Provide the [X, Y] coordinate of the cell's center where the given text is located.  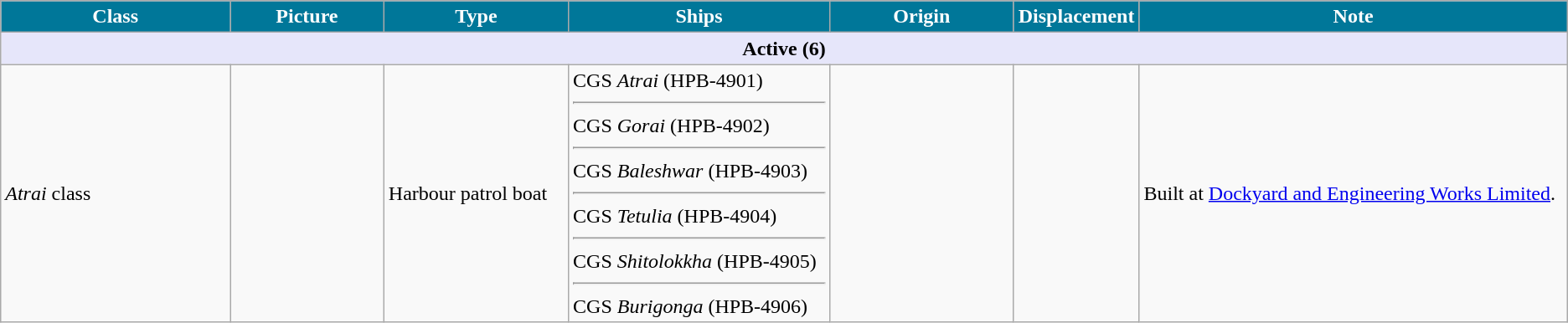
Origin [921, 17]
Class [116, 17]
Atrai class [116, 193]
CGS Atrai (HPB-4901)CGS Gorai (HPB-4902)CGS Baleshwar (HPB-4903)CGS Tetulia (HPB-4904)CGS Shitolokkha (HPB-4905)CGS Burigonga (HPB-4906) [699, 193]
Type [476, 17]
Picture [307, 17]
Built at Dockyard and Engineering Works Limited. [1354, 193]
Note [1354, 17]
Active (6) [784, 49]
Ships [699, 17]
Displacement [1076, 17]
Harbour patrol boat [476, 193]
